Extract the (X, Y) coordinate from the center of the cell holding the provided text.  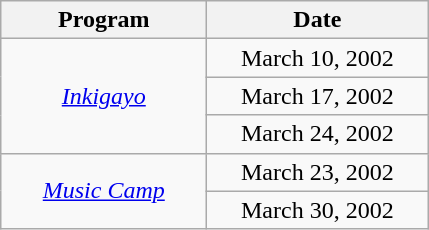
Music Camp (104, 191)
March 30, 2002 (318, 210)
March 24, 2002 (318, 134)
Program (104, 20)
March 23, 2002 (318, 172)
Date (318, 20)
Inkigayo (104, 96)
March 10, 2002 (318, 58)
March 17, 2002 (318, 96)
